Output the (x, y) coordinate of the center of the cell containing the given text.  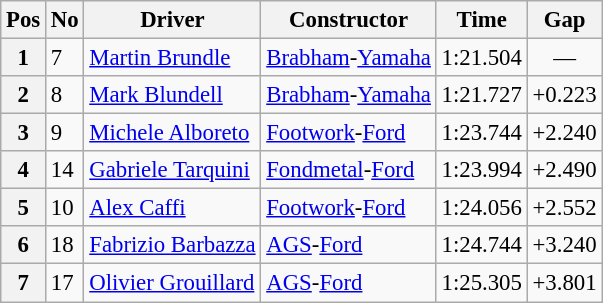
Fabrizio Barbazza (172, 245)
+2.490 (564, 170)
1 (24, 58)
8 (65, 95)
Michele Alboreto (172, 133)
2 (24, 95)
3 (24, 133)
Alex Caffi (172, 208)
1:23.994 (482, 170)
17 (65, 283)
1:21.504 (482, 58)
Fondmetal-Ford (348, 170)
1:23.744 (482, 133)
+3.240 (564, 245)
1:25.305 (482, 283)
Pos (24, 20)
+2.240 (564, 133)
— (564, 58)
Time (482, 20)
Driver (172, 20)
Constructor (348, 20)
18 (65, 245)
5 (24, 208)
9 (65, 133)
14 (65, 170)
Mark Blundell (172, 95)
+2.552 (564, 208)
6 (24, 245)
1:24.056 (482, 208)
No (65, 20)
1:24.744 (482, 245)
Martin Brundle (172, 58)
10 (65, 208)
Olivier Grouillard (172, 283)
Gabriele Tarquini (172, 170)
1:21.727 (482, 95)
+3.801 (564, 283)
Gap (564, 20)
4 (24, 170)
+0.223 (564, 95)
